Detect which cell encompasses the target text, then output its [X, Y] center coordinate. 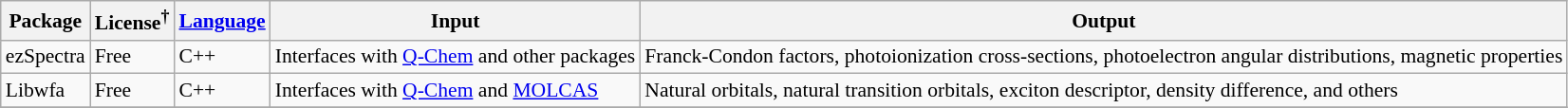
Libwfa [46, 91]
Output [1103, 21]
Package [46, 21]
Franck-Condon factors, photoionization cross-sections, photoelectron angular distributions, magnetic properties [1103, 57]
Interfaces with Q-Chem and other packages [456, 57]
Input [456, 21]
License† [133, 21]
ezSpectra [46, 57]
Natural orbitals, natural transition orbitals, exciton descriptor, density difference, and others [1103, 91]
Interfaces with Q-Chem and MOLCAS [456, 91]
Language [222, 21]
